Return the [x, y] coordinate for the center point of the cell that contains the specified text.  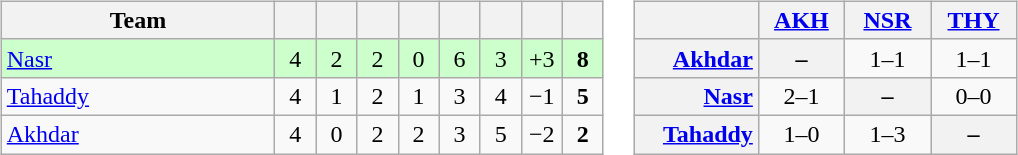
6 [460, 58]
−1 [542, 96]
AKH [801, 20]
−2 [542, 134]
+3 [542, 58]
0–0 [973, 96]
2–1 [801, 96]
1–3 [887, 134]
1–0 [801, 134]
THY [973, 20]
8 [582, 58]
Team [138, 20]
NSR [887, 20]
